For the text-containing cell, return its midpoint in [X, Y] coordinate format. 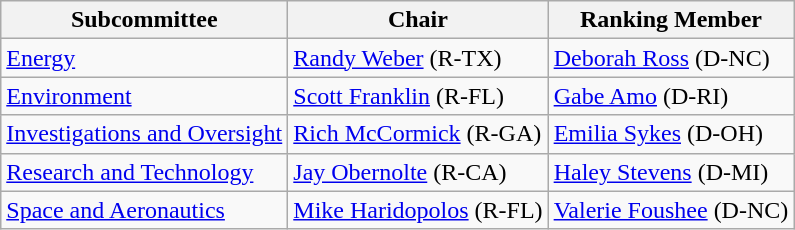
Randy Weber (R-TX) [418, 58]
Space and Aeronautics [144, 210]
Haley Stevens (D-MI) [671, 172]
Subcommittee [144, 20]
Deborah Ross (D-NC) [671, 58]
Rich McCormick (R-GA) [418, 134]
Research and Technology [144, 172]
Mike Haridopolos (R-FL) [418, 210]
Jay Obernolte (R-CA) [418, 172]
Investigations and Oversight [144, 134]
Emilia Sykes (D-OH) [671, 134]
Chair [418, 20]
Scott Franklin (R-FL) [418, 96]
Valerie Foushee (D-NC) [671, 210]
Ranking Member [671, 20]
Environment [144, 96]
Energy [144, 58]
Gabe Amo (D-RI) [671, 96]
